Pinpoint the cell where the given text exists, returning its (X, Y) midpoint coordinate. 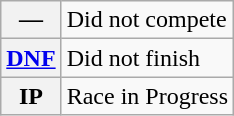
IP (31, 96)
Race in Progress (147, 96)
Did not compete (147, 20)
Did not finish (147, 58)
DNF (31, 58)
— (31, 20)
